Capture the cell that displays the provided text and extract its [X, Y] central coordinate. 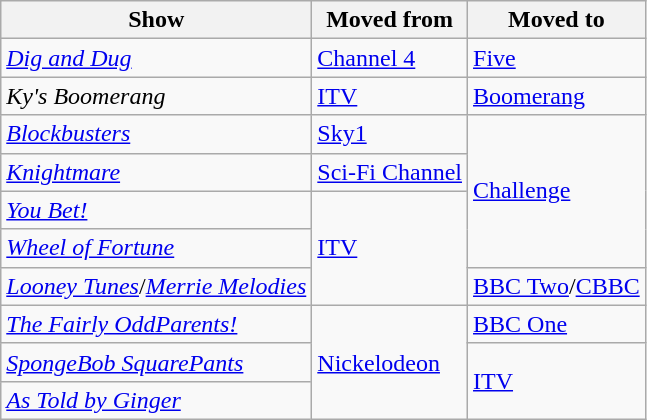
BBC One [557, 324]
Challenge [557, 191]
Dig and Dug [156, 58]
Sky1 [390, 134]
Ky's Boomerang [156, 96]
Show [156, 20]
As Told by Ginger [156, 400]
You Bet! [156, 210]
Nickelodeon [390, 362]
Moved to [557, 20]
Five [557, 58]
Looney Tunes/Merrie Melodies [156, 286]
Blockbusters [156, 134]
The Fairly OddParents! [156, 324]
BBC Two/CBBC [557, 286]
Sci-Fi Channel [390, 172]
Channel 4 [390, 58]
SpongeBob SquarePants [156, 362]
Knightmare [156, 172]
Wheel of Fortune [156, 248]
Boomerang [557, 96]
Moved from [390, 20]
